Pinpoint the cell where the given text exists, returning its (x, y) midpoint coordinate. 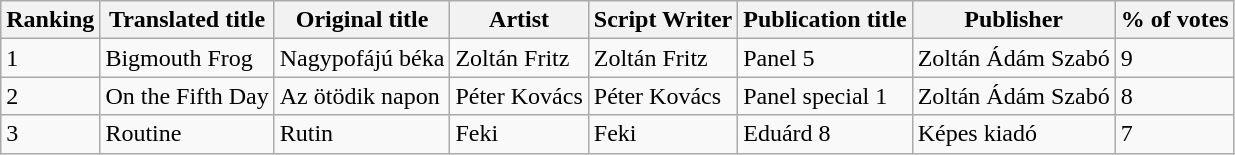
Bigmouth Frog (187, 58)
Nagypofájú béka (362, 58)
9 (1174, 58)
Routine (187, 134)
Artist (519, 20)
1 (50, 58)
2 (50, 96)
Translated title (187, 20)
Panel special 1 (825, 96)
Publication title (825, 20)
Ranking (50, 20)
Original title (362, 20)
% of votes (1174, 20)
Az ötödik napon (362, 96)
Script Writer (662, 20)
Rutin (362, 134)
3 (50, 134)
Eduárd 8 (825, 134)
7 (1174, 134)
8 (1174, 96)
Panel 5 (825, 58)
Publisher (1014, 20)
On the Fifth Day (187, 96)
Képes kiadó (1014, 134)
